Pinpoint the cell where the given text exists, returning its [x, y] midpoint coordinate. 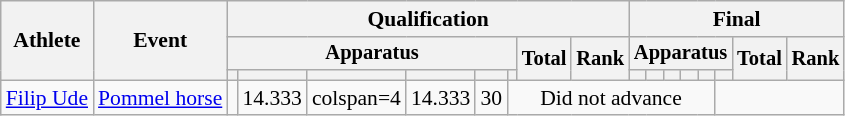
Event [160, 40]
Pommel horse [160, 98]
Athlete [47, 40]
30 [491, 98]
Qualification [428, 19]
Did not advance [611, 98]
Final [736, 19]
Filip Ude [47, 98]
colspan=4 [356, 98]
